Locate the cell with the specified text and output its [x, y] center coordinate. 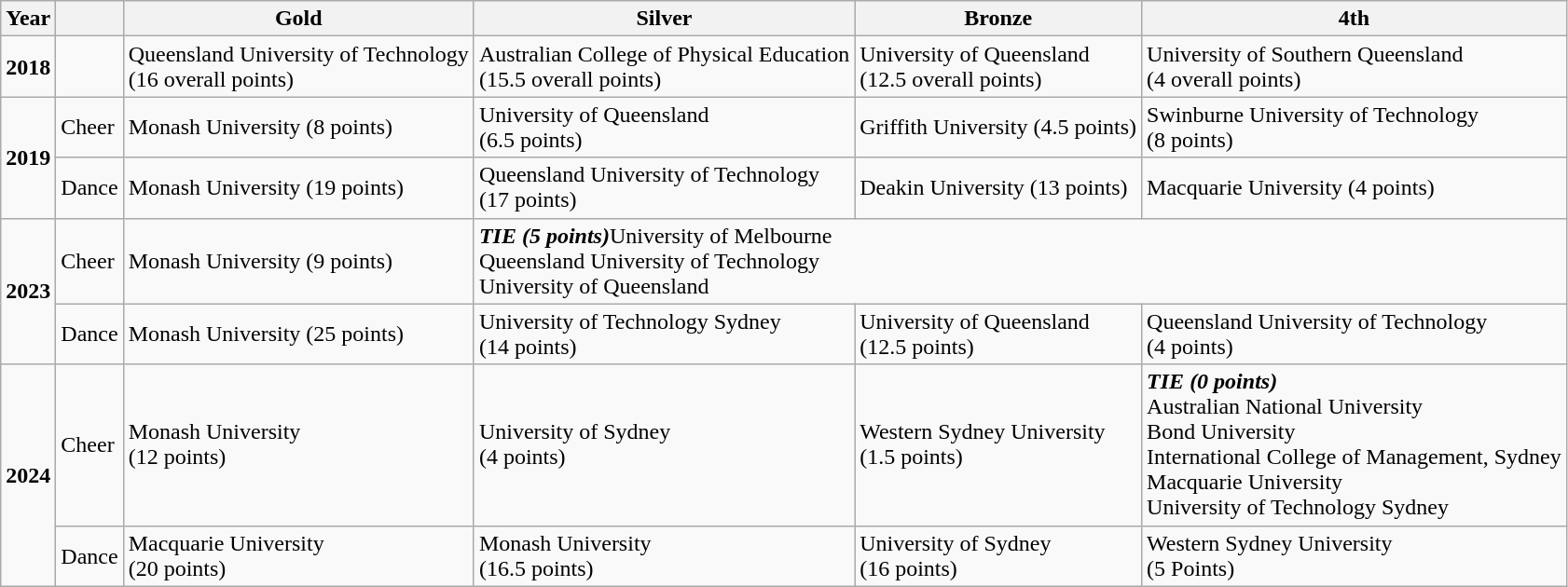
Year [28, 19]
2018 [28, 67]
Macquarie University(20 points) [298, 555]
Queensland University of Technology(4 points) [1355, 334]
Monash University (8 points) [298, 127]
Western Sydney University(5 Points) [1355, 555]
Monash University (9 points) [298, 261]
Deakin University (13 points) [998, 188]
Griffith University (4.5 points) [998, 127]
Swinburne University of Technology(8 points) [1355, 127]
University of Queensland(6.5 points) [664, 127]
Monash University(12 points) [298, 445]
Bronze [998, 19]
Monash University(16.5 points) [664, 555]
Gold [298, 19]
TIE (5 points)University of MelbourneQueensland University of TechnologyUniversity of Queensland [1020, 261]
2019 [28, 157]
Australian College of Physical Education(15.5 overall points) [664, 67]
Macquarie University (4 points) [1355, 188]
University of Queensland(12.5 points) [998, 334]
Queensland University of Technology(16 overall points) [298, 67]
Monash University (19 points) [298, 188]
Monash University (25 points) [298, 334]
University of Technology Sydney(14 points) [664, 334]
University of Sydney(16 points) [998, 555]
2023 [28, 291]
Western Sydney University(1.5 points) [998, 445]
University of Southern Queensland(4 overall points) [1355, 67]
University of Queensland(12.5 overall points) [998, 67]
2024 [28, 475]
Queensland University of Technology(17 points) [664, 188]
University of Sydney(4 points) [664, 445]
Silver [664, 19]
4th [1355, 19]
